Detect which cell encompasses the target text, then output its [x, y] center coordinate. 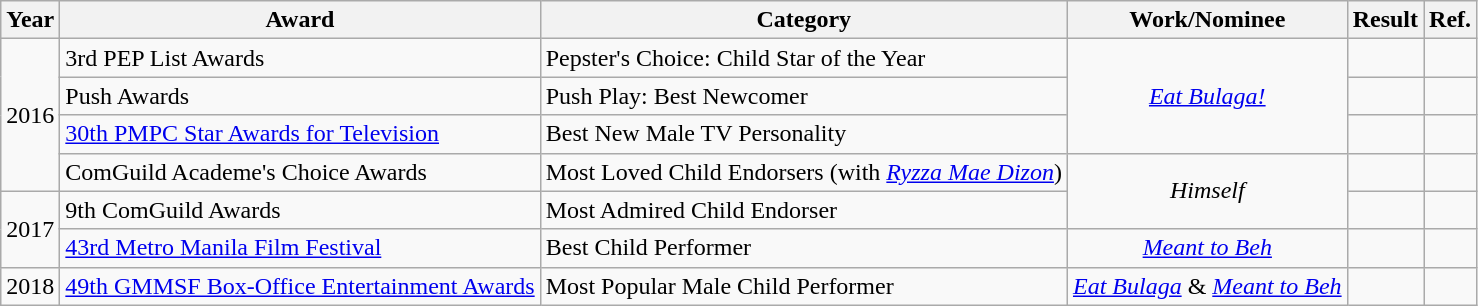
Eat Bulaga & Meant to Beh [1207, 286]
Meant to Beh [1207, 248]
Ref. [1450, 20]
Category [804, 20]
49th GMMSF Box-Office Entertainment Awards [300, 286]
Award [300, 20]
Best Child Performer [804, 248]
Pepster's Choice: Child Star of the Year [804, 58]
2018 [30, 286]
Most Loved Child Endorsers (with Ryzza Mae Dizon) [804, 172]
3rd PEP List Awards [300, 58]
Push Awards [300, 96]
Eat Bulaga! [1207, 96]
Year [30, 20]
43rd Metro Manila Film Festival [300, 248]
9th ComGuild Awards [300, 210]
Himself [1207, 191]
Push Play: Best Newcomer [804, 96]
Most Popular Male Child Performer [804, 286]
Result [1385, 20]
Most Admired Child Endorser [804, 210]
2016 [30, 115]
ComGuild Academe's Choice Awards [300, 172]
Work/Nominee [1207, 20]
2017 [30, 229]
Best New Male TV Personality [804, 134]
30th PMPC Star Awards for Television [300, 134]
